For the text-containing cell, return its midpoint in (X, Y) coordinate format. 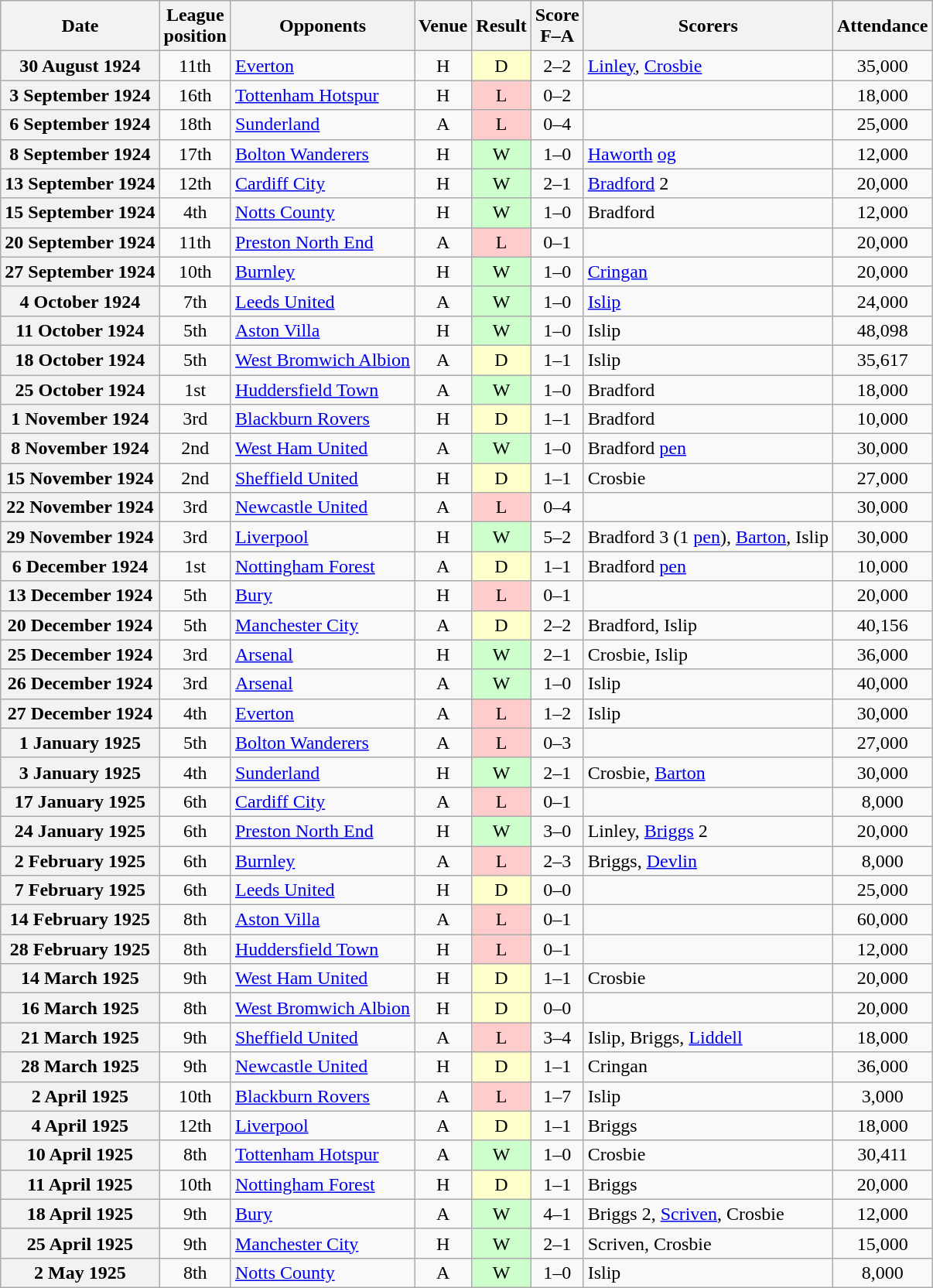
8 September 1924 (80, 154)
15 September 1924 (80, 213)
3 September 1924 (80, 95)
14 March 1925 (80, 979)
1 January 1925 (80, 743)
2 May 1925 (80, 1273)
1 November 1924 (80, 419)
ScoreF–A (557, 26)
Result (501, 26)
Linley, Briggs 2 (708, 831)
1–7 (557, 1096)
11 October 1924 (80, 330)
13 September 1924 (80, 183)
30,411 (882, 1155)
Haworth og (708, 154)
5–2 (557, 537)
40,156 (882, 625)
4–1 (557, 1214)
0–2 (557, 95)
Leagueposition (195, 26)
35,000 (882, 66)
20 September 1924 (80, 242)
3–0 (557, 831)
28 March 1925 (80, 1067)
18 October 1924 (80, 360)
40,000 (882, 684)
3,000 (882, 1096)
25 December 1924 (80, 654)
4 October 1924 (80, 301)
3–4 (557, 1037)
25 April 1925 (80, 1243)
30 August 1924 (80, 66)
Bradford 2 (708, 183)
24,000 (882, 301)
Linley, Crosbie (708, 66)
2 February 1925 (80, 861)
6 September 1924 (80, 125)
6 December 1924 (80, 566)
29 November 1924 (80, 537)
7 February 1925 (80, 890)
Bradford, Islip (708, 625)
10 April 1925 (80, 1155)
35,617 (882, 360)
Venue (443, 26)
18 April 1925 (80, 1214)
60,000 (882, 920)
4 April 1925 (80, 1126)
13 December 1924 (80, 596)
16 March 1925 (80, 1008)
17th (195, 154)
7th (195, 301)
Crosbie, Islip (708, 654)
Date (80, 26)
17 January 1925 (80, 801)
Scorers (708, 26)
Attendance (882, 26)
2–3 (557, 861)
48,098 (882, 330)
20 December 1924 (80, 625)
Islip, Briggs, Liddell (708, 1037)
0–3 (557, 743)
Crosbie, Barton (708, 772)
Briggs, Devlin (708, 861)
3 January 1925 (80, 772)
Opponents (322, 26)
15,000 (882, 1243)
2 April 1925 (80, 1096)
15 November 1924 (80, 478)
26 December 1924 (80, 684)
11 April 1925 (80, 1184)
24 January 1925 (80, 831)
22 November 1924 (80, 507)
27 December 1924 (80, 713)
27 September 1924 (80, 272)
16th (195, 95)
1–2 (557, 713)
21 March 1925 (80, 1037)
18th (195, 125)
Bradford 3 (1 pen), Barton, Islip (708, 537)
Scriven, Crosbie (708, 1243)
25 October 1924 (80, 389)
28 February 1925 (80, 949)
Briggs 2, Scriven, Crosbie (708, 1214)
8 November 1924 (80, 449)
14 February 1925 (80, 920)
